Locate the cell with the specified text and output its [x, y] center coordinate. 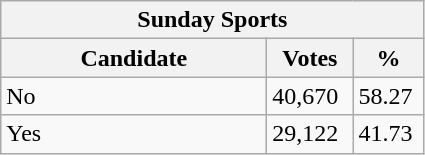
Yes [134, 134]
29,122 [310, 134]
Votes [310, 58]
Candidate [134, 58]
40,670 [310, 96]
58.27 [388, 96]
Sunday Sports [212, 20]
41.73 [388, 134]
No [134, 96]
% [388, 58]
